Capture the cell that displays the provided text and extract its (x, y) central coordinate. 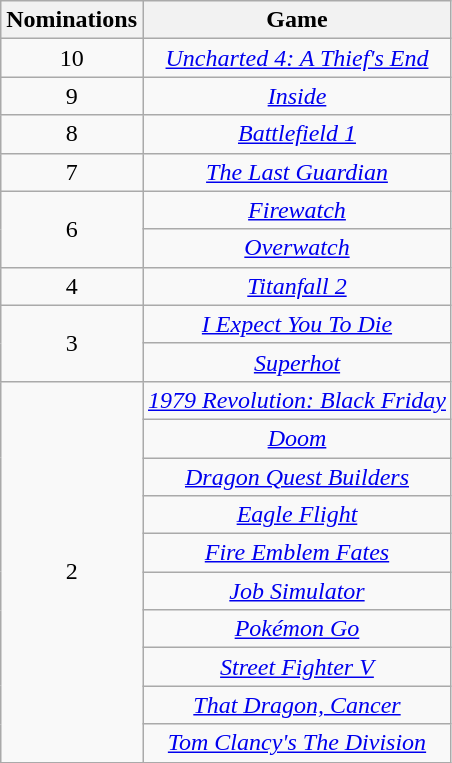
Firewatch (296, 210)
4 (72, 286)
Nominations (72, 20)
8 (72, 134)
Game (296, 20)
That Dragon, Cancer (296, 705)
Dragon Quest Builders (296, 477)
Titanfall 2 (296, 286)
Eagle Flight (296, 515)
Overwatch (296, 248)
6 (72, 229)
7 (72, 172)
Fire Emblem Fates (296, 553)
9 (72, 96)
Superhot (296, 362)
Inside (296, 96)
I Expect You To Die (296, 324)
The Last Guardian (296, 172)
Uncharted 4: A Thief's End (296, 58)
Street Fighter V (296, 667)
Pokémon Go (296, 629)
1979 Revolution: Black Friday (296, 400)
Doom (296, 438)
10 (72, 58)
Battlefield 1 (296, 134)
Tom Clancy's The Division (296, 743)
3 (72, 343)
2 (72, 572)
Job Simulator (296, 591)
